Detect which cell encompasses the target text, then output its [X, Y] center coordinate. 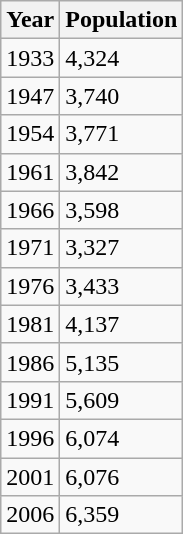
1991 [30, 400]
1961 [30, 172]
6,359 [122, 515]
1966 [30, 210]
4,137 [122, 324]
Year [30, 20]
3,740 [122, 96]
3,433 [122, 286]
3,771 [122, 134]
1986 [30, 362]
3,327 [122, 248]
2001 [30, 477]
4,324 [122, 58]
5,135 [122, 362]
1971 [30, 248]
5,609 [122, 400]
2006 [30, 515]
3,598 [122, 210]
1981 [30, 324]
6,074 [122, 438]
1954 [30, 134]
1933 [30, 58]
6,076 [122, 477]
1996 [30, 438]
Population [122, 20]
1976 [30, 286]
1947 [30, 96]
3,842 [122, 172]
